Pinpoint the cell where the given text exists, returning its (X, Y) midpoint coordinate. 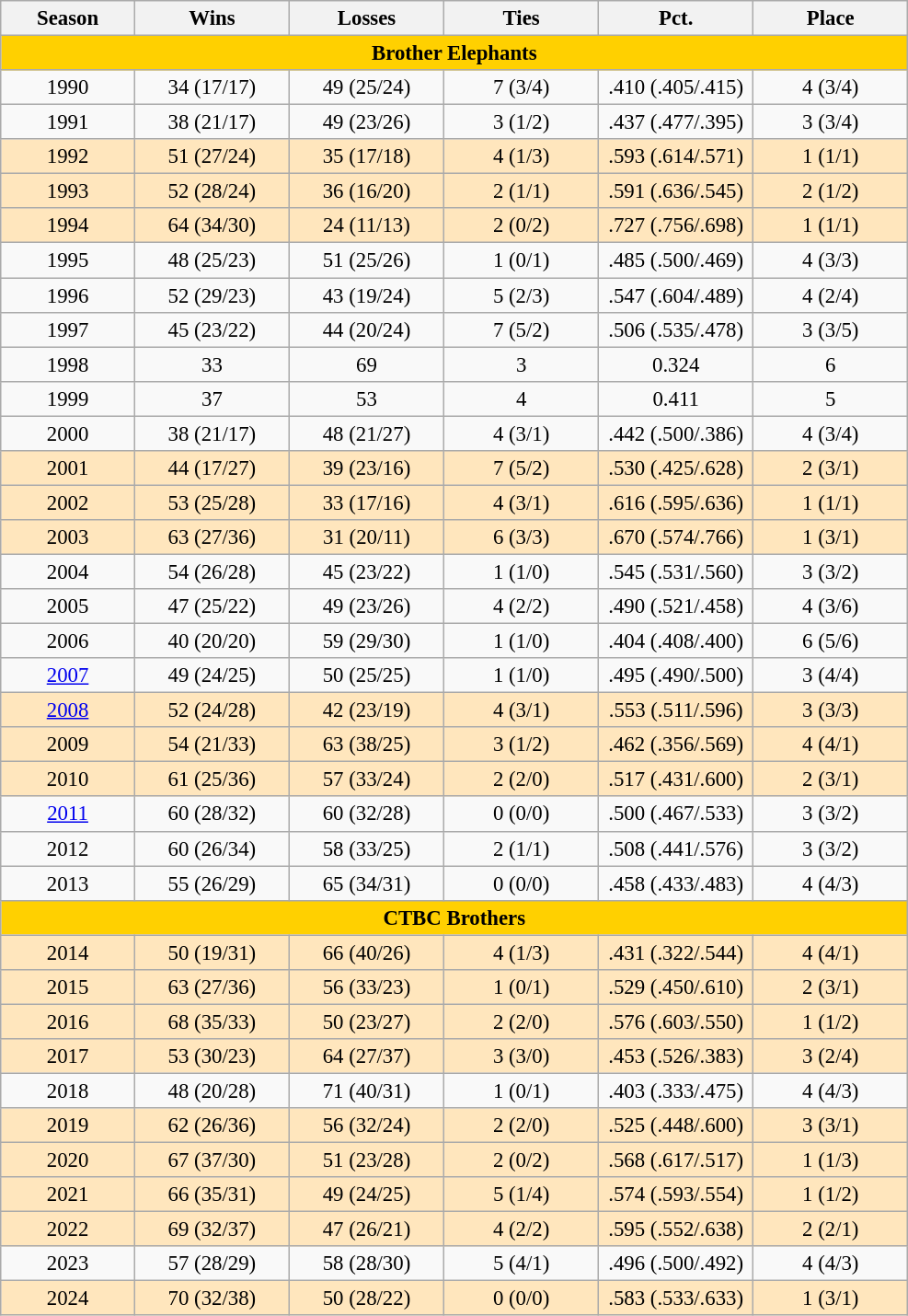
3 (2/4) (831, 1056)
.727 (.756/.698) (676, 225)
.583 (.533/.633) (676, 1299)
1999 (68, 398)
.508 (.441/.576) (676, 848)
2024 (68, 1299)
4 (3/3) (831, 260)
3 (522, 364)
7 (3/4) (522, 87)
.431 (.322/.544) (676, 952)
2013 (68, 883)
50 (23/27) (366, 1022)
.403 (.333/.475) (676, 1091)
.593 (.614/.571) (676, 156)
0.411 (676, 398)
.530 (.425/.628) (676, 468)
60 (32/28) (366, 814)
36 (16/20) (366, 191)
65 (34/31) (366, 883)
2011 (68, 814)
1 (1/3) (831, 1160)
53 (366, 398)
1994 (68, 225)
1992 (68, 156)
2019 (68, 1126)
.517 (.431/.600) (676, 779)
4 (522, 398)
24 (11/13) (366, 225)
2005 (68, 606)
3 (3/3) (831, 710)
48 (21/27) (366, 433)
1997 (68, 329)
5 (2/3) (522, 295)
2020 (68, 1160)
58 (33/25) (366, 848)
Ties (522, 18)
60 (26/34) (212, 848)
1995 (68, 260)
2017 (68, 1056)
.495 (.490/.500) (676, 675)
52 (24/28) (212, 710)
44 (17/27) (212, 468)
54 (26/28) (212, 571)
66 (35/31) (212, 1195)
.404 (.408/.400) (676, 641)
47 (26/21) (366, 1229)
70 (32/38) (212, 1299)
51 (23/28) (366, 1160)
.525 (.448/.600) (676, 1126)
.485 (.500/.469) (676, 260)
2010 (68, 779)
1991 (68, 122)
54 (21/33) (212, 745)
2018 (68, 1091)
47 (25/22) (212, 606)
6 (3/3) (522, 537)
2023 (68, 1264)
4 (2/4) (831, 295)
51 (25/26) (366, 260)
67 (37/30) (212, 1160)
69 (366, 364)
0.324 (676, 364)
3 (4/4) (831, 675)
Place (831, 18)
58 (28/30) (366, 1264)
2001 (68, 468)
55 (26/29) (212, 883)
3 (3/0) (522, 1056)
59 (29/30) (366, 641)
50 (28/22) (366, 1299)
3 (3/5) (831, 329)
57 (33/24) (366, 779)
.547 (.604/.489) (676, 295)
5 (4/1) (522, 1264)
.462 (.356/.569) (676, 745)
69 (32/37) (212, 1229)
2014 (68, 952)
.545 (.531/.560) (676, 571)
2003 (68, 537)
42 (23/19) (366, 710)
53 (30/23) (212, 1056)
Season (68, 18)
2 (1/2) (831, 191)
.500 (.467/.533) (676, 814)
.616 (.595/.636) (676, 502)
.410 (.405/.415) (676, 87)
56 (33/23) (366, 987)
4 (3/6) (831, 606)
33 (212, 364)
64 (34/30) (212, 225)
56 (32/24) (366, 1126)
6 (5/6) (831, 641)
.591 (.636/.545) (676, 191)
2008 (68, 710)
68 (35/33) (212, 1022)
31 (20/11) (366, 537)
35 (17/18) (366, 156)
61 (25/36) (212, 779)
39 (23/16) (366, 468)
57 (28/29) (212, 1264)
Wins (212, 18)
.576 (.603/.550) (676, 1022)
Losses (366, 18)
.574 (.593/.554) (676, 1195)
34 (17/17) (212, 87)
51 (27/24) (212, 156)
50 (19/31) (212, 952)
.506 (.535/.478) (676, 329)
37 (212, 398)
2009 (68, 745)
Pct. (676, 18)
2022 (68, 1229)
CTBC Brothers (454, 918)
2016 (68, 1022)
43 (19/24) (366, 295)
71 (40/31) (366, 1091)
.496 (.500/.492) (676, 1264)
.453 (.526/.383) (676, 1056)
63 (38/25) (366, 745)
2002 (68, 502)
.553 (.511/.596) (676, 710)
5 (1/4) (522, 1195)
3 (3/1) (831, 1126)
1998 (68, 364)
2015 (68, 987)
3 (3/4) (831, 122)
2 (2/1) (831, 1229)
1993 (68, 191)
48 (25/23) (212, 260)
60 (28/32) (212, 814)
33 (17/16) (366, 502)
62 (26/36) (212, 1126)
.595 (.552/.638) (676, 1229)
53 (25/28) (212, 502)
49 (25/24) (366, 87)
2021 (68, 1195)
5 (831, 398)
2012 (68, 848)
2006 (68, 641)
.529 (.450/.610) (676, 987)
44 (20/24) (366, 329)
Brother Elephants (454, 53)
6 (831, 364)
.437 (.477/.395) (676, 122)
.490 (.521/.458) (676, 606)
.458 (.433/.483) (676, 883)
.568 (.617/.517) (676, 1160)
66 (40/26) (366, 952)
52 (28/24) (212, 191)
1996 (68, 295)
.670 (.574/.766) (676, 537)
.442 (.500/.386) (676, 433)
2000 (68, 433)
1990 (68, 87)
50 (25/25) (366, 675)
40 (20/20) (212, 641)
52 (29/23) (212, 295)
2004 (68, 571)
2007 (68, 675)
48 (20/28) (212, 1091)
64 (27/37) (366, 1056)
